Detect which cell encompasses the target text, then output its (X, Y) center coordinate. 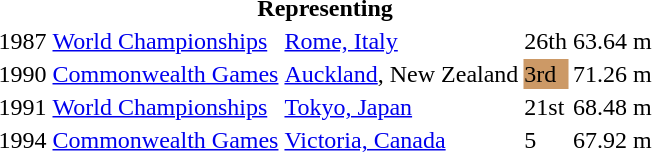
3rd (546, 74)
Rome, Italy (402, 41)
21st (546, 107)
26th (546, 41)
Auckland, New Zealand (402, 74)
Tokyo, Japan (402, 107)
Commonwealth Games (166, 74)
